Extract the (X, Y) coordinate from the center of the cell holding the provided text.  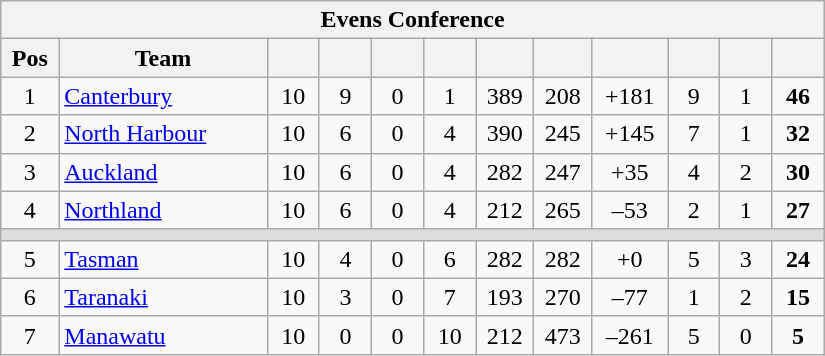
245 (563, 134)
389 (505, 96)
Evens Conference (413, 20)
Northland (164, 210)
473 (563, 335)
Auckland (164, 172)
–261 (630, 335)
270 (563, 297)
32 (798, 134)
46 (798, 96)
Taranaki (164, 297)
–77 (630, 297)
30 (798, 172)
247 (563, 172)
+181 (630, 96)
+145 (630, 134)
+0 (630, 259)
Team (164, 58)
265 (563, 210)
390 (505, 134)
North Harbour (164, 134)
193 (505, 297)
+35 (630, 172)
Canterbury (164, 96)
Pos (30, 58)
–53 (630, 210)
15 (798, 297)
208 (563, 96)
Manawatu (164, 335)
24 (798, 259)
27 (798, 210)
Tasman (164, 259)
